Return the (x, y) coordinate for the center point of the cell that contains the specified text.  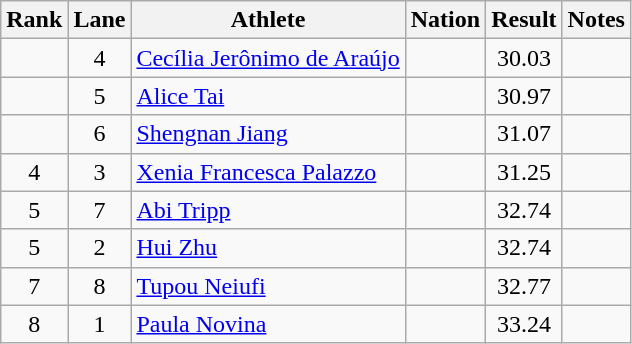
Nation (445, 20)
32.77 (524, 286)
Lane (100, 20)
30.97 (524, 96)
Cecília Jerônimo de Araújo (268, 58)
Result (524, 20)
Athlete (268, 20)
6 (100, 134)
3 (100, 172)
31.07 (524, 134)
1 (100, 324)
Shengnan Jiang (268, 134)
Notes (596, 20)
Alice Tai (268, 96)
Tupou Neiufi (268, 286)
Rank (34, 20)
Abi Tripp (268, 210)
Hui Zhu (268, 248)
Xenia Francesca Palazzo (268, 172)
31.25 (524, 172)
33.24 (524, 324)
Paula Novina (268, 324)
2 (100, 248)
30.03 (524, 58)
